Capture the cell that displays the provided text and extract its (X, Y) central coordinate. 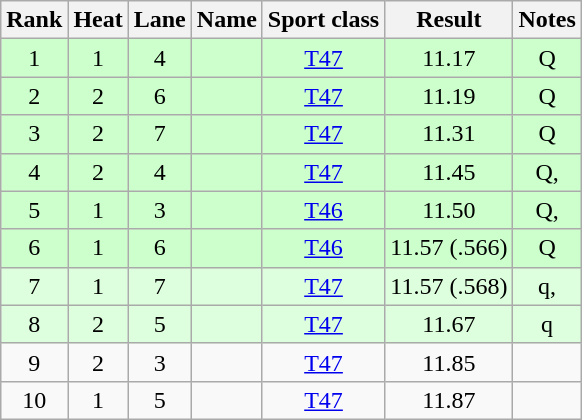
q, (547, 286)
Notes (547, 20)
11.57 (.566) (449, 248)
11.45 (449, 172)
Result (449, 20)
11.85 (449, 362)
Lane (160, 20)
10 (34, 400)
q (547, 324)
Name (226, 20)
9 (34, 362)
11.87 (449, 400)
11.50 (449, 210)
11.19 (449, 96)
8 (34, 324)
11.57 (.568) (449, 286)
Sport class (323, 20)
Heat (98, 20)
11.31 (449, 134)
Rank (34, 20)
11.67 (449, 324)
11.17 (449, 58)
